Extract the [x, y] coordinate from the center of the cell holding the provided text.  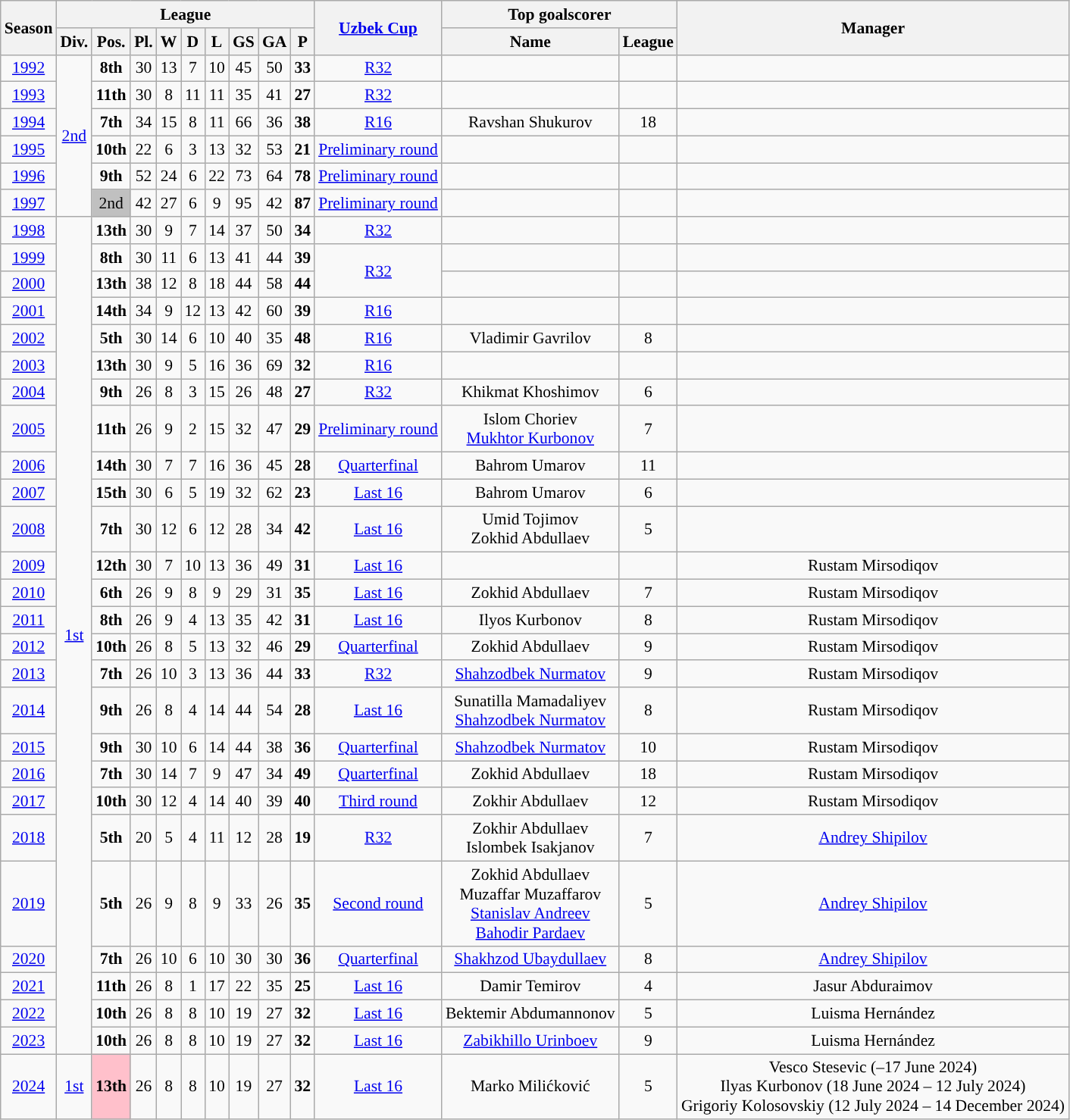
78 [302, 177]
Islom Choriev Mukhtor Kurbonov [530, 429]
Uzbek Cup [378, 27]
2018 [29, 838]
2009 [29, 566]
64 [274, 177]
37 [244, 230]
53 [274, 149]
2023 [29, 1040]
Pl. [144, 42]
58 [274, 284]
1999 [29, 258]
Div. [74, 42]
1993 [29, 95]
Sunatilla Mamadaliyev Shahzodbek Nurmatov [530, 711]
20 [144, 838]
2004 [29, 393]
Umid Tojimov Zokhid Abdullaev [530, 529]
2017 [29, 802]
2005 [29, 429]
Zokhir Abdullaev Islombek Isakjanov [530, 838]
GA [274, 42]
Jasur Abduraimov [873, 987]
12th [111, 566]
Pos. [111, 42]
D [192, 42]
Bektemir Abdumannonov [530, 1014]
95 [244, 204]
66 [244, 123]
Manager [873, 27]
Marko Milićković [530, 1087]
87 [302, 204]
24 [169, 177]
2000 [29, 284]
15th [111, 493]
69 [274, 365]
23 [302, 493]
2010 [29, 593]
2020 [29, 959]
2014 [29, 711]
2013 [29, 674]
2 [192, 429]
60 [274, 311]
2008 [29, 529]
21 [302, 149]
54 [274, 711]
Khikmat Khoshimov [530, 393]
1998 [29, 230]
1995 [29, 149]
P [302, 42]
Shakhzod Ubaydullaev [530, 959]
2001 [29, 311]
1994 [29, 123]
25 [302, 987]
Ravshan Shukurov [530, 123]
L [217, 42]
2007 [29, 493]
2012 [29, 647]
52 [144, 177]
W [169, 42]
Vladimir Gavrilov [530, 339]
2022 [29, 1014]
1992 [29, 68]
6th [111, 593]
2002 [29, 339]
GS [244, 42]
46 [274, 647]
2024 [29, 1087]
Third round [378, 802]
2011 [29, 620]
2021 [29, 987]
17 [217, 987]
2006 [29, 466]
Zabikhillo Urinboev [530, 1040]
2015 [29, 747]
Season [29, 27]
2019 [29, 903]
Second round [378, 903]
Damir Temirov [530, 987]
2003 [29, 365]
1997 [29, 204]
62 [274, 493]
2016 [29, 774]
1 [192, 987]
73 [244, 177]
Name [530, 42]
Zokhid Abdullaev Muzaffar Muzaffarov Stanislav Andreev Bahodir Pardaev [530, 903]
Zokhir Abdullaev [530, 802]
Top goalscorer [559, 14]
1996 [29, 177]
Ilyos Kurbonov [530, 620]
Vesco Stesevic (–17 June 2024) Ilyas Kurbonov (18 June 2024 – 12 July 2024) Grigoriy Kolosovskiy (12 July 2024 – 14 December 2024) [873, 1087]
